Identify which cell holds the provided text, then report its [X, Y] central coordinate. 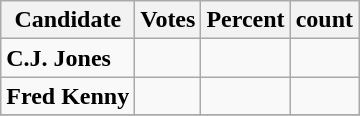
Fred Kenny [68, 96]
Candidate [68, 20]
C.J. Jones [68, 58]
Votes [168, 20]
Percent [246, 20]
count [324, 20]
